Find where the given text appears and provide that cell's center as (x, y) coordinate. 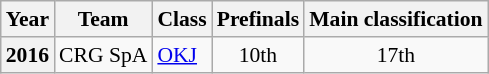
Team (103, 19)
17th (396, 55)
Class (182, 19)
2016 (28, 55)
Year (28, 19)
10th (258, 55)
Prefinals (258, 19)
OKJ (182, 55)
CRG SpA (103, 55)
Main classification (396, 19)
